Identify which cell holds the provided text, then report its [x, y] central coordinate. 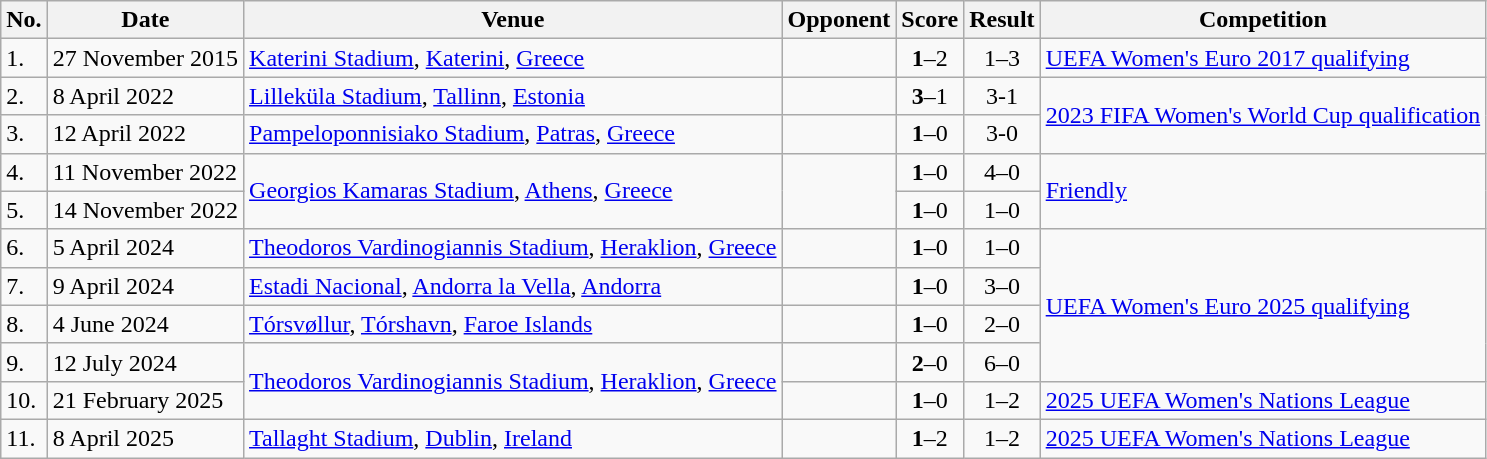
No. [24, 20]
21 February 2025 [145, 400]
8 April 2022 [145, 96]
5 April 2024 [145, 248]
UEFA Women's Euro 2025 qualifying [1263, 305]
UEFA Women's Euro 2017 qualifying [1263, 58]
3–1 [930, 96]
9 April 2024 [145, 286]
3-1 [1002, 96]
Competition [1263, 20]
2. [24, 96]
4–0 [1002, 172]
2023 FIFA Women's World Cup qualification [1263, 115]
Tórsvøllur, Tórshavn, Faroe Islands [514, 324]
1. [24, 58]
Date [145, 20]
14 November 2022 [145, 210]
Georgios Kamaras Stadium, Athens, Greece [514, 191]
3. [24, 134]
Lilleküla Stadium, Tallinn, Estonia [514, 96]
8. [24, 324]
Friendly [1263, 191]
Pampeloponnisiako Stadium, Patras, Greece [514, 134]
5. [24, 210]
Tallaght Stadium, Dublin, Ireland [514, 438]
Result [1002, 20]
1–3 [1002, 58]
Estadi Nacional, Andorra la Vella, Andorra [514, 286]
11. [24, 438]
11 November 2022 [145, 172]
10. [24, 400]
8 April 2025 [145, 438]
Opponent [839, 20]
6. [24, 248]
6–0 [1002, 362]
7. [24, 286]
12 April 2022 [145, 134]
4 June 2024 [145, 324]
12 July 2024 [145, 362]
Venue [514, 20]
27 November 2015 [145, 58]
9. [24, 362]
3-0 [1002, 134]
Score [930, 20]
3–0 [1002, 286]
4. [24, 172]
Katerini Stadium, Katerini, Greece [514, 58]
